Return [X, Y] of the center of cell containing provided text 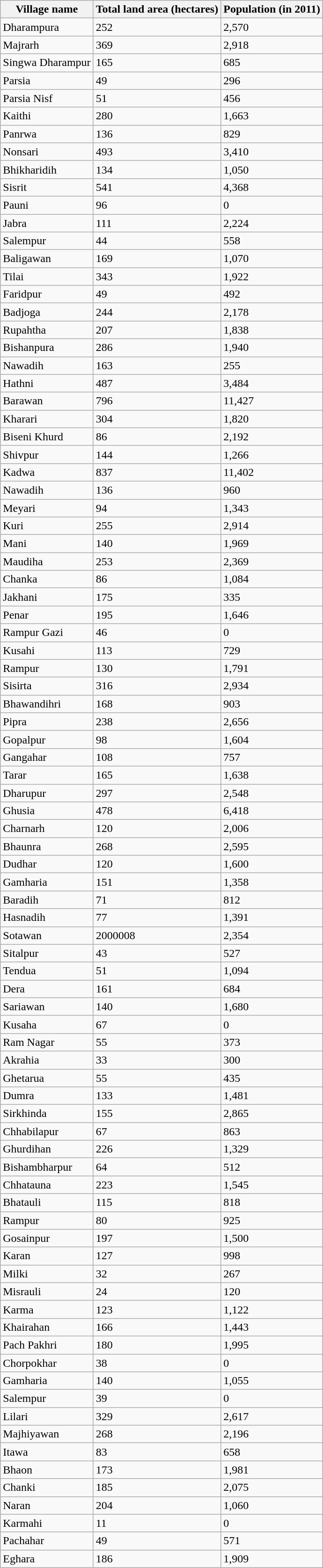
39 [157, 1399]
Bhikharidih [47, 169]
195 [157, 615]
435 [272, 1078]
1,791 [272, 668]
541 [157, 187]
Shivpur [47, 454]
197 [157, 1238]
1,545 [272, 1185]
Dera [47, 989]
1,922 [272, 277]
369 [157, 45]
96 [157, 205]
Bhawandihri [47, 704]
Tarar [47, 775]
Misrauli [47, 1291]
Baradih [47, 900]
558 [272, 241]
185 [157, 1488]
1,604 [272, 739]
571 [272, 1541]
1,995 [272, 1345]
173 [157, 1470]
Badjoga [47, 312]
Chhatauna [47, 1185]
Ghetarua [47, 1078]
Ghurdihan [47, 1149]
Kadwa [47, 472]
115 [157, 1203]
204 [157, 1505]
Naran [47, 1505]
151 [157, 882]
1,050 [272, 169]
Barawan [47, 401]
Bhatauli [47, 1203]
Biseni Khurd [47, 437]
Chanka [47, 579]
478 [157, 811]
169 [157, 259]
111 [157, 223]
Hasnadih [47, 918]
130 [157, 668]
64 [157, 1167]
Sariawan [47, 1006]
925 [272, 1220]
32 [157, 1274]
1,940 [272, 348]
2,865 [272, 1114]
Total land area (hectares) [157, 9]
2,617 [272, 1416]
1,638 [272, 775]
296 [272, 80]
Jabra [47, 223]
Meyari [47, 508]
Milki [47, 1274]
1,391 [272, 918]
329 [157, 1416]
Ghusia [47, 811]
Jakhani [47, 597]
837 [157, 472]
Hathni [47, 383]
2,369 [272, 562]
83 [157, 1452]
Rupahtha [47, 330]
Lilari [47, 1416]
2,196 [272, 1434]
127 [157, 1256]
Karma [47, 1309]
113 [157, 650]
Pauni [47, 205]
Sisirta [47, 686]
33 [157, 1060]
1,909 [272, 1559]
Majrarh [47, 45]
Bhaunra [47, 846]
1,060 [272, 1505]
168 [157, 704]
163 [157, 365]
Gopalpur [47, 739]
2000008 [157, 935]
Majhiyawan [47, 1434]
1,358 [272, 882]
1,481 [272, 1096]
77 [157, 918]
155 [157, 1114]
180 [157, 1345]
186 [157, 1559]
Penar [47, 615]
1,094 [272, 971]
11,427 [272, 401]
304 [157, 419]
796 [157, 401]
1,070 [272, 259]
2,548 [272, 793]
685 [272, 63]
Gangahar [47, 757]
492 [272, 294]
903 [272, 704]
11 [157, 1523]
Chhabilapur [47, 1131]
1,969 [272, 544]
11,402 [272, 472]
658 [272, 1452]
2,354 [272, 935]
Gosainpur [47, 1238]
6,418 [272, 811]
Kusaha [47, 1024]
Sirkhinda [47, 1114]
226 [157, 1149]
Karmahi [47, 1523]
252 [157, 27]
207 [157, 330]
Sotawan [47, 935]
Kuri [47, 526]
Chanki [47, 1488]
1,055 [272, 1381]
Parsia [47, 80]
244 [157, 312]
493 [157, 152]
Kaithi [47, 116]
Dumra [47, 1096]
2,570 [272, 27]
2,224 [272, 223]
Itawa [47, 1452]
456 [272, 98]
Karan [47, 1256]
3,410 [272, 152]
2,192 [272, 437]
223 [157, 1185]
94 [157, 508]
Pachahar [47, 1541]
863 [272, 1131]
238 [157, 722]
527 [272, 953]
297 [157, 793]
280 [157, 116]
818 [272, 1203]
1,663 [272, 116]
Eghara [47, 1559]
1,084 [272, 579]
253 [157, 562]
286 [157, 348]
1,680 [272, 1006]
Kharari [47, 419]
1,343 [272, 508]
Dharampura [47, 27]
Chorpokhar [47, 1363]
38 [157, 1363]
80 [157, 1220]
487 [157, 383]
267 [272, 1274]
133 [157, 1096]
Akrahia [47, 1060]
Charnarh [47, 829]
343 [157, 277]
144 [157, 454]
Faridpur [47, 294]
Pipra [47, 722]
729 [272, 650]
Baligawan [47, 259]
998 [272, 1256]
2,075 [272, 1488]
71 [157, 900]
Dharupur [47, 793]
1,646 [272, 615]
Population (in 2011) [272, 9]
Tilai [47, 277]
960 [272, 490]
4,368 [272, 187]
Khairahan [47, 1327]
300 [272, 1060]
Sisrit [47, 187]
Panrwa [47, 134]
1,329 [272, 1149]
2,178 [272, 312]
1,981 [272, 1470]
Singwa Dharampur [47, 63]
Kusahi [47, 650]
2,595 [272, 846]
512 [272, 1167]
812 [272, 900]
98 [157, 739]
175 [157, 597]
829 [272, 134]
44 [157, 241]
1,443 [272, 1327]
Bhaon [47, 1470]
Bishambharpur [47, 1167]
373 [272, 1042]
Pach Pakhri [47, 1345]
3,484 [272, 383]
1,266 [272, 454]
Village name [47, 9]
1,500 [272, 1238]
Rampur Gazi [47, 633]
2,934 [272, 686]
Maudiha [47, 562]
2,006 [272, 829]
46 [157, 633]
335 [272, 597]
1,600 [272, 864]
Nonsari [47, 152]
316 [157, 686]
108 [157, 757]
43 [157, 953]
2,918 [272, 45]
Sitalpur [47, 953]
1,122 [272, 1309]
134 [157, 169]
2,914 [272, 526]
161 [157, 989]
Parsia Nisf [47, 98]
123 [157, 1309]
2,656 [272, 722]
166 [157, 1327]
Ram Nagar [47, 1042]
Bishanpura [47, 348]
1,820 [272, 419]
Dudhar [47, 864]
757 [272, 757]
Tendua [47, 971]
1,838 [272, 330]
Mani [47, 544]
684 [272, 989]
24 [157, 1291]
